Output the [x, y] coordinate of the center of the cell containing the given text.  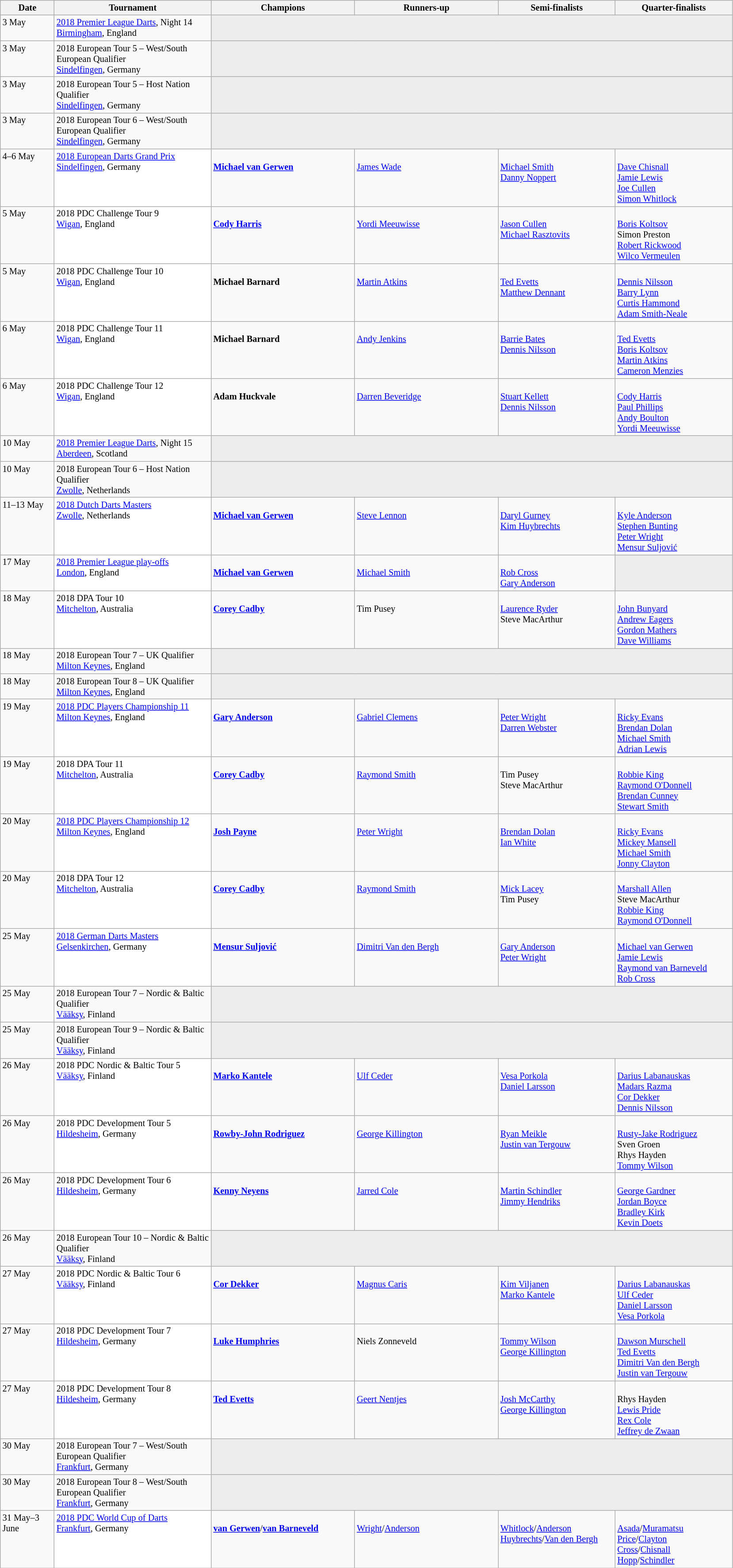
Luke Humphries [283, 1352]
11–13 May [27, 526]
2018 European Tour 5 – West/South European Qualifier Sindelfingen, Germany [133, 59]
Josh McCarthy George Killington [557, 1410]
Brendan Dolan Ian White [557, 843]
Champions [283, 8]
2018 European Tour 8 – West/South European Qualifier Frankfurt, Germany [133, 1492]
2018 DPA Tour 11Mitchelton, Australia [133, 785]
Ted Evetts Matthew Dennant [557, 292]
Darius Labanauskas Ulf Ceder Daniel Larsson Vesa Porkola [674, 1295]
Darren Beveridge [426, 407]
2018 PDC Challenge Tour 11Wigan, England [133, 350]
Cor Dekker [283, 1295]
Dave Chisnall Jamie Lewis Joe Cullen Simon Whitlock [674, 178]
2018 DPA Tour 12Mitchelton, Australia [133, 900]
James Wade [426, 178]
Boris Koltsov Simon Preston Robert Rickwood Wilco Vermeulen [674, 235]
Michael Smith Danny Noppert [557, 178]
Kyle Anderson Stephen Bunting Peter Wright Mensur Suljović [674, 526]
Darius Labanauskas Madars Razma Cor Dekker Dennis Nilsson [674, 1087]
2018 PDC World Cup of DartsFrankfurt, Germany [133, 1539]
George Killington [426, 1144]
2018 European Darts Grand PrixSindelfingen, Germany [133, 178]
2018 European Tour 10 – Nordic & Baltic Qualifier Vääksy, Finland [133, 1248]
4–6 May [27, 178]
Date [27, 8]
2018 European Tour 7 – UK Qualifier Milton Keynes, England [133, 661]
2018 PDC Development Tour 5Hildesheim, Germany [133, 1144]
Magnus Caris [426, 1295]
Jarred Cole [426, 1201]
Cody Harris [283, 235]
Rowby-John Rodriguez [283, 1144]
Vesa Porkola Daniel Larsson [557, 1087]
Daryl Gurney Kim Huybrechts [557, 526]
2018 PDC Challenge Tour 9Wigan, England [133, 235]
2018 European Tour 8 – UK Qualifier Milton Keynes, England [133, 686]
Rob Cross Gary Anderson [557, 573]
2018 PDC Players Championship 11Milton Keynes, England [133, 728]
2018 PDC Development Tour 6Hildesheim, Germany [133, 1201]
Andy Jenkins [426, 350]
2018 Premier League Darts, Night 14 Birmingham, England [133, 28]
Robbie King Raymond O'Donnell Brendan Cunney Stewart Smith [674, 785]
Semi-finalists [557, 8]
Ricky Evans Mickey Mansell Michael Smith Jonny Clayton [674, 843]
2018 Dutch Darts MastersZwolle, Netherlands [133, 526]
Gary Anderson Peter Wright [557, 957]
Mick Lacey Tim Pusey [557, 900]
2018 European Tour 7 – Nordic & Baltic Qualifier Vääksy, Finland [133, 1004]
Yordi Meeuwisse [426, 235]
Ulf Ceder [426, 1087]
2018 PDC Challenge Tour 10Wigan, England [133, 292]
Peter Wright Darren Webster [557, 728]
Jason Cullen Michael Rasztovits [557, 235]
2018 PDC Development Tour 8Hildesheim, Germany [133, 1410]
2018 DPA Tour 10Mitchelton, Australia [133, 620]
Tim Pusey Steve MacArthur [557, 785]
Marshall Allen Steve MacArthur Robbie King Raymond O'Donnell [674, 900]
George Gardner Jordan Boyce Bradley Kirk Kevin Doets [674, 1201]
Tim Pusey [426, 620]
2018 European Tour 5 – Host Nation Qualifier Sindelfingen, Germany [133, 95]
Rusty-Jake Rodriguez Sven Groen Rhys Hayden Tommy Wilson [674, 1144]
Tournament [133, 8]
2018 PDC Development Tour 7Hildesheim, Germany [133, 1352]
Martin Schindler Jimmy Hendriks [557, 1201]
Kim Viljanen Marko Kantele [557, 1295]
2018 German Darts MastersGelsenkirchen, Germany [133, 957]
2018 European Tour 9 – Nordic & Baltic Qualifier Vääksy, Finland [133, 1040]
Rhys Hayden Lewis Pride Rex Cole Jeffrey de Zwaan [674, 1410]
Michael Smith [426, 573]
Mensur Suljović [283, 957]
Ricky Evans Brendan Dolan Michael Smith Adrian Lewis [674, 728]
Dimitri Van den Bergh [426, 957]
Dawson Murschell Ted Evetts Dimitri Van den Bergh Justin van Tergouw [674, 1352]
Steve Lennon [426, 526]
Marko Kantele [283, 1087]
2018 PDC Nordic & Baltic Tour 6Vääksy, Finland [133, 1295]
Runners-up [426, 8]
Whitlock/Anderson Huybrechts/Van den Bergh [557, 1539]
Niels Zonneveld [426, 1352]
Ted Evetts [283, 1410]
Stuart Kellett Dennis Nilsson [557, 407]
Barrie Bates Dennis Nilsson [557, 350]
2018 European Tour 6 – West/South European Qualifier Sindelfingen, Germany [133, 131]
2018 PDC Players Championship 12Milton Keynes, England [133, 843]
Dennis Nilsson Barry Lynn Curtis Hammond Adam Smith-Neale [674, 292]
Asada/Muramatsu Price/Clayton Cross/Chisnall Hopp/Schindler [674, 1539]
17 May [27, 573]
Gary Anderson [283, 728]
2018 European Tour 7 – West/South European Qualifier Frankfurt, Germany [133, 1457]
Wright/Anderson [426, 1539]
Ted Evetts Boris Koltsov Martin Atkins Cameron Menzies [674, 350]
Tommy Wilson George Killington [557, 1352]
2018 PDC Nordic & Baltic Tour 5Vääksy, Finland [133, 1087]
Quarter-finalists [674, 8]
Gabriel Clemens [426, 728]
van Gerwen/van Barneveld [283, 1539]
Josh Payne [283, 843]
2018 PDC Challenge Tour 12Wigan, England [133, 407]
Peter Wright [426, 843]
2018 Premier League Darts, Night 15Aberdeen, Scotland [133, 449]
John Bunyard Andrew Eagers Gordon Mathers Dave Williams [674, 620]
Cody Harris Paul Phillips Andy Boulton Yordi Meeuwisse [674, 407]
31 May–3 June [27, 1539]
Michael van Gerwen Jamie Lewis Raymond van Barneveld Rob Cross [674, 957]
Geert Nentjes [426, 1410]
2018 European Tour 6 – Host Nation Qualifier Zwolle, Netherlands [133, 479]
Ryan Meikle Justin van Tergouw [557, 1144]
Kenny Neyens [283, 1201]
2018 Premier League play-offsLondon, England [133, 573]
Martin Atkins [426, 292]
Adam Huckvale [283, 407]
Laurence Ryder Steve MacArthur [557, 620]
